Return the [X, Y] coordinate for the center point of the cell that contains the specified text.  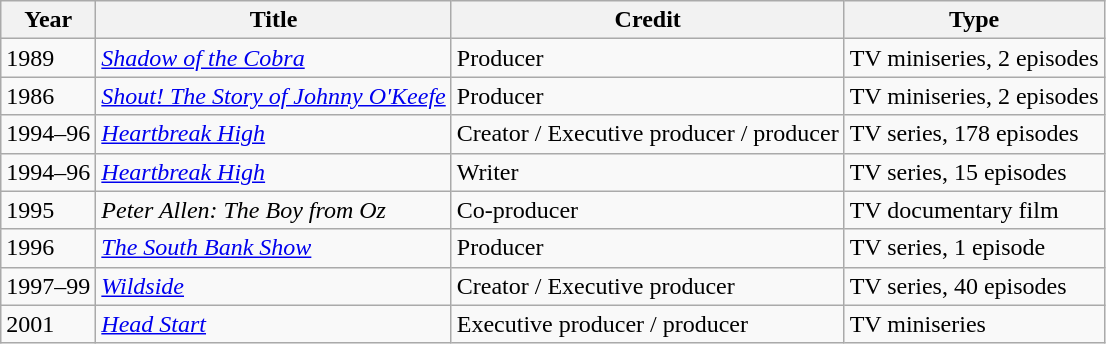
Shout! The Story of Johnny O'Keefe [274, 96]
Executive producer / producer [648, 324]
Creator / Executive producer / producer [648, 134]
Title [274, 20]
Year [48, 20]
1995 [48, 210]
The South Bank Show [274, 248]
TV series, 1 episode [974, 248]
TV series, 40 episodes [974, 286]
TV series, 15 episodes [974, 172]
TV series, 178 episodes [974, 134]
Shadow of the Cobra [274, 58]
Co-producer [648, 210]
1997–99 [48, 286]
Head Start [274, 324]
Credit [648, 20]
1996 [48, 248]
Wildside [274, 286]
Peter Allen: The Boy from Oz [274, 210]
TV documentary film [974, 210]
TV miniseries [974, 324]
1989 [48, 58]
2001 [48, 324]
Creator / Executive producer [648, 286]
1986 [48, 96]
Type [974, 20]
Writer [648, 172]
